Return the (x, y) coordinate for the center point of the cell that contains the specified text.  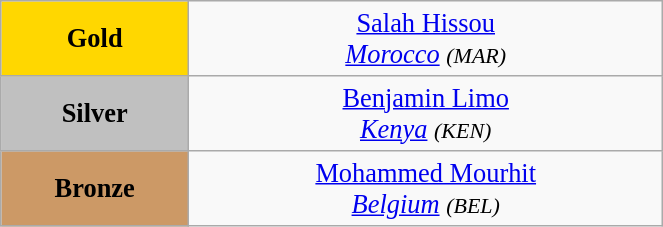
Mohammed MourhitBelgium (BEL) (426, 188)
Silver (95, 112)
Benjamin LimoKenya (KEN) (426, 112)
Bronze (95, 188)
Salah HissouMorocco (MAR) (426, 38)
Gold (95, 38)
